Return [X, Y] of the center of cell containing provided text 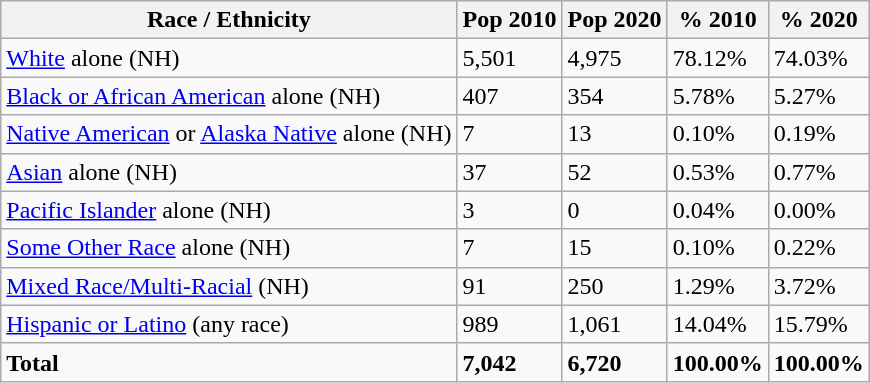
0.77% [818, 172]
0.53% [718, 172]
78.12% [718, 58]
3.72% [818, 286]
0.04% [718, 210]
Pop 2020 [614, 20]
Some Other Race alone (NH) [229, 248]
250 [614, 286]
989 [510, 324]
Race / Ethnicity [229, 20]
4,975 [614, 58]
Mixed Race/Multi-Racial (NH) [229, 286]
Pop 2010 [510, 20]
15.79% [818, 324]
0.00% [818, 210]
White alone (NH) [229, 58]
6,720 [614, 362]
1,061 [614, 324]
1.29% [718, 286]
0.22% [818, 248]
% 2010 [718, 20]
0 [614, 210]
91 [510, 286]
3 [510, 210]
5.78% [718, 96]
5.27% [818, 96]
37 [510, 172]
0.19% [818, 134]
% 2020 [818, 20]
13 [614, 134]
52 [614, 172]
74.03% [818, 58]
Asian alone (NH) [229, 172]
14.04% [718, 324]
5,501 [510, 58]
15 [614, 248]
Total [229, 362]
7,042 [510, 362]
407 [510, 96]
Hispanic or Latino (any race) [229, 324]
Native American or Alaska Native alone (NH) [229, 134]
Pacific Islander alone (NH) [229, 210]
Black or African American alone (NH) [229, 96]
354 [614, 96]
